Output the [X, Y] coordinate of the center of the cell containing the given text.  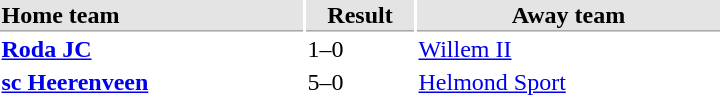
Home team [152, 16]
Roda JC [152, 49]
Away team [568, 16]
Result [360, 16]
Willem II [568, 49]
1–0 [360, 49]
